Locate the cell with the specified text and output its (x, y) center coordinate. 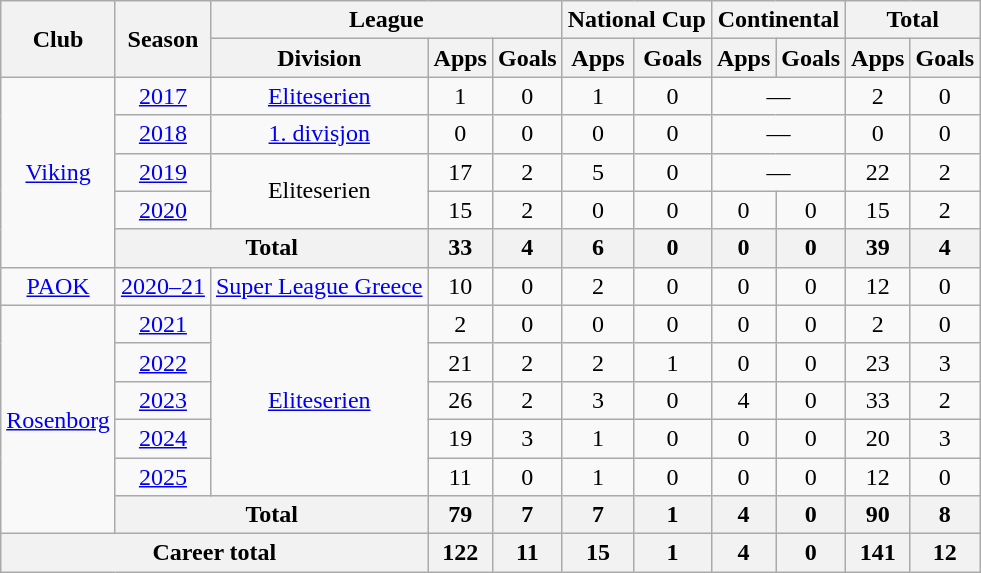
23 (878, 362)
Rosenborg (58, 419)
10 (460, 286)
19 (460, 438)
2023 (162, 400)
2021 (162, 324)
1. divisjon (319, 134)
2017 (162, 96)
5 (598, 172)
90 (878, 515)
2020–21 (162, 286)
PAOK (58, 286)
21 (460, 362)
39 (878, 248)
Division (319, 58)
Super League Greece (319, 286)
League (386, 20)
2018 (162, 134)
122 (460, 553)
2025 (162, 477)
National Cup (636, 20)
Season (162, 39)
79 (460, 515)
26 (460, 400)
2020 (162, 210)
2022 (162, 362)
141 (878, 553)
Continental (778, 20)
Viking (58, 172)
20 (878, 438)
2019 (162, 172)
6 (598, 248)
22 (878, 172)
17 (460, 172)
Career total (214, 553)
8 (945, 515)
2024 (162, 438)
Club (58, 39)
